Detect which cell encompasses the target text, then output its (X, Y) center coordinate. 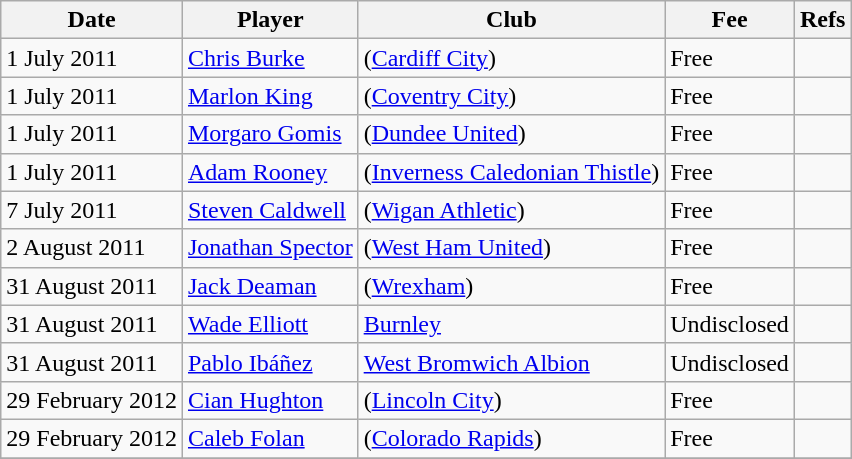
Jack Deaman (270, 286)
(West Ham United) (512, 248)
Cian Hughton (270, 400)
(Colorado Rapids) (512, 438)
7 July 2011 (92, 210)
Club (512, 20)
West Bromwich Albion (512, 362)
2 August 2011 (92, 248)
Steven Caldwell (270, 210)
Fee (730, 20)
Player (270, 20)
(Inverness Caledonian Thistle) (512, 172)
(Wrexham) (512, 286)
(Cardiff City) (512, 58)
(Lincoln City) (512, 400)
(Wigan Athletic) (512, 210)
Adam Rooney (270, 172)
(Dundee United) (512, 134)
Morgaro Gomis (270, 134)
Marlon King (270, 96)
Refs (822, 20)
Jonathan Spector (270, 248)
Date (92, 20)
Pablo Ibáñez (270, 362)
(Coventry City) (512, 96)
Caleb Folan (270, 438)
Chris Burke (270, 58)
Wade Elliott (270, 324)
Burnley (512, 324)
